Capture the cell that displays the provided text and extract its (X, Y) central coordinate. 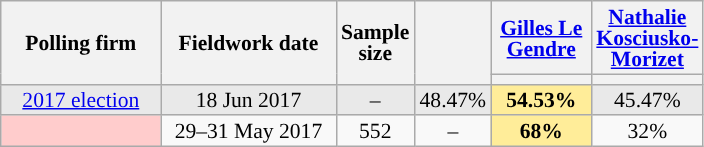
Polling firm (81, 42)
2017 election (81, 100)
Gilles Le Gendre (541, 38)
54.53% (541, 100)
45.47% (647, 100)
Samplesize (375, 42)
18 Jun 2017 (248, 100)
552 (375, 132)
68% (541, 132)
48.47% (452, 100)
29–31 May 2017 (248, 132)
Fieldwork date (248, 42)
Nathalie Kosciusko-Morizet (647, 38)
32% (647, 132)
